Search for the cell housing the specified text and yield its [X, Y] center coordinate. 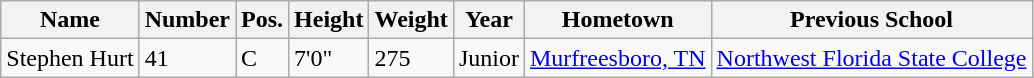
7'0" [329, 58]
Murfreesboro, TN [618, 58]
Northwest Florida State College [872, 58]
Stephen Hurt [70, 58]
Year [488, 20]
Number [187, 20]
Junior [488, 58]
Hometown [618, 20]
Previous School [872, 20]
C [262, 58]
275 [411, 58]
41 [187, 58]
Name [70, 20]
Height [329, 20]
Pos. [262, 20]
Weight [411, 20]
